Find where the given text appears and provide that cell's center as (x, y) coordinate. 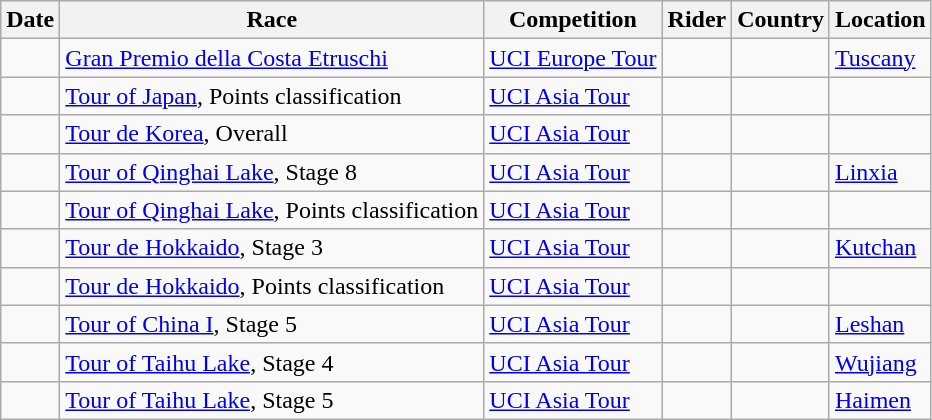
Linxia (880, 172)
Tour of Taihu Lake, Stage 4 (272, 362)
Leshan (880, 324)
Tour of China I, Stage 5 (272, 324)
Tour de Hokkaido, Points classification (272, 286)
Date (30, 20)
Location (880, 20)
Tour of Qinghai Lake, Points classification (272, 210)
Tour de Korea, Overall (272, 134)
Haimen (880, 400)
Tour de Hokkaido, Stage 3 (272, 248)
Tour of Qinghai Lake, Stage 8 (272, 172)
Tuscany (880, 58)
Gran Premio della Costa Etruschi (272, 58)
Tour of Japan, Points classification (272, 96)
UCI Europe Tour (573, 58)
Wujiang (880, 362)
Kutchan (880, 248)
Tour of Taihu Lake, Stage 5 (272, 400)
Rider (697, 20)
Country (781, 20)
Competition (573, 20)
Race (272, 20)
